Capture the cell that displays the provided text and extract its [X, Y] central coordinate. 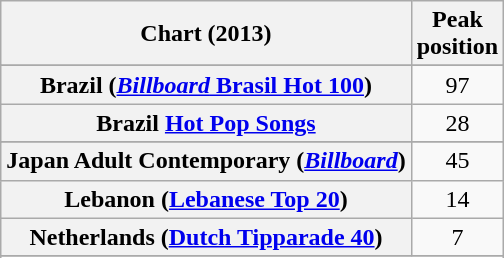
Chart (2013) [206, 34]
Lebanon (Lebanese Top 20) [206, 199]
28 [457, 123]
Japan Adult Contemporary (Billboard) [206, 161]
97 [457, 85]
Brazil Hot Pop Songs [206, 123]
7 [457, 237]
45 [457, 161]
14 [457, 199]
Netherlands (Dutch Tipparade 40) [206, 237]
Peakposition [457, 34]
Brazil (Billboard Brasil Hot 100) [206, 85]
